For the text-containing cell, return its midpoint in (X, Y) coordinate format. 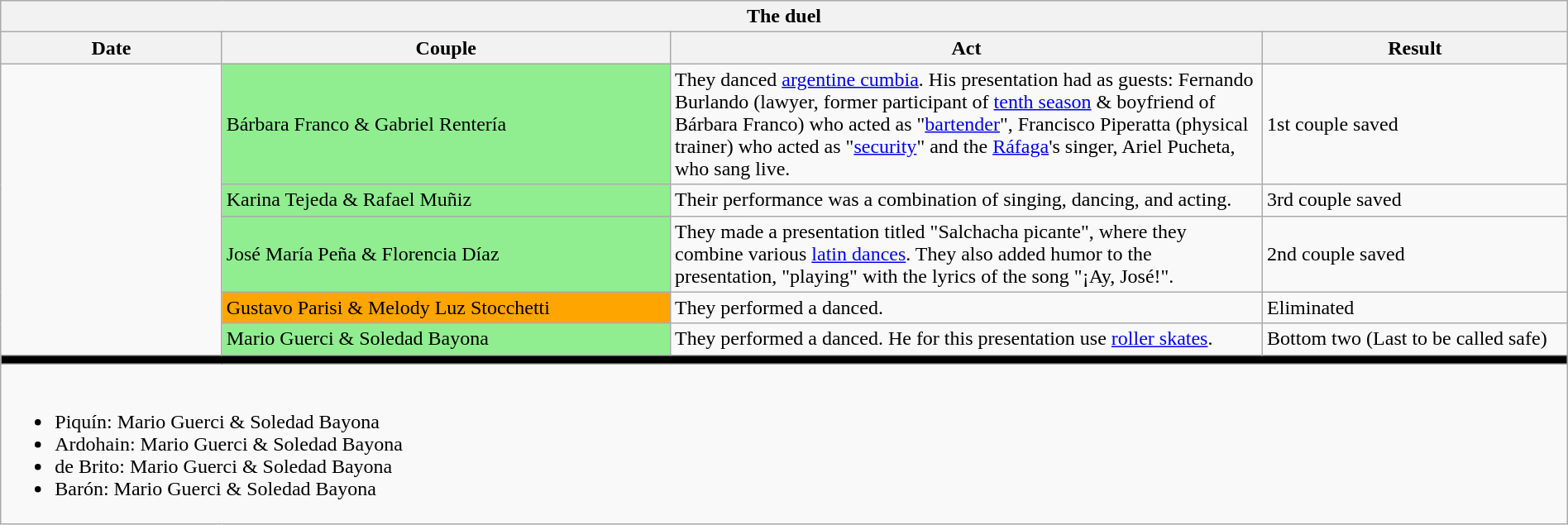
2nd couple saved (1416, 254)
The duel (784, 17)
Their performance was a combination of singing, dancing, and acting. (966, 200)
José María Peña & Florencia Díaz (446, 254)
Bárbara Franco & Gabriel Rentería (446, 124)
Mario Guerci & Soledad Bayona (446, 339)
Act (966, 48)
They performed a danced. (966, 308)
Eliminated (1416, 308)
They performed a danced. He for this presentation use roller skates. (966, 339)
Couple (446, 48)
Result (1416, 48)
Karina Tejeda & Rafael Muñiz (446, 200)
3rd couple saved (1416, 200)
Bottom two (Last to be called safe) (1416, 339)
1st couple saved (1416, 124)
Date (111, 48)
Gustavo Parisi & Melody Luz Stocchetti (446, 308)
